Detect which cell encompasses the target text, then output its [X, Y] center coordinate. 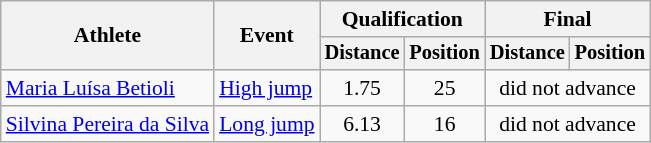
Athlete [108, 36]
25 [444, 88]
High jump [266, 88]
1.75 [362, 88]
16 [444, 124]
Long jump [266, 124]
6.13 [362, 124]
Event [266, 36]
Maria Luísa Betioli [108, 88]
Final [568, 19]
Qualification [402, 19]
Silvina Pereira da Silva [108, 124]
